Search for the cell housing the specified text and yield its [x, y] center coordinate. 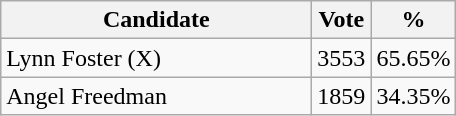
Candidate [156, 20]
34.35% [414, 96]
Angel Freedman [156, 96]
65.65% [414, 58]
Lynn Foster (X) [156, 58]
3553 [342, 58]
1859 [342, 96]
Vote [342, 20]
% [414, 20]
